Detect which cell encompasses the target text, then output its [x, y] center coordinate. 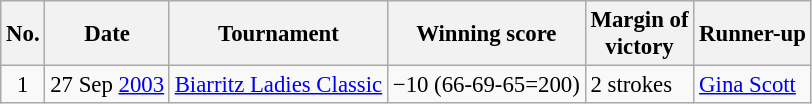
1 [23, 85]
Gina Scott [752, 85]
Runner-up [752, 34]
27 Sep 2003 [107, 85]
−10 (66-69-65=200) [486, 85]
Tournament [278, 34]
2 strokes [640, 85]
Winning score [486, 34]
Biarritz Ladies Classic [278, 85]
Date [107, 34]
No. [23, 34]
Margin ofvictory [640, 34]
